Capture the cell that displays the provided text and extract its (x, y) central coordinate. 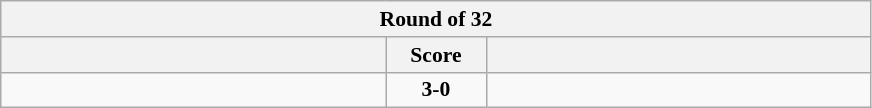
Score (436, 55)
Round of 32 (436, 19)
3-0 (436, 90)
